For the text-containing cell, return its midpoint in [x, y] coordinate format. 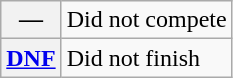
Did not compete [146, 20]
Did not finish [146, 58]
— [31, 20]
DNF [31, 58]
